Extract the (x, y) coordinate from the center of the cell holding the provided text.  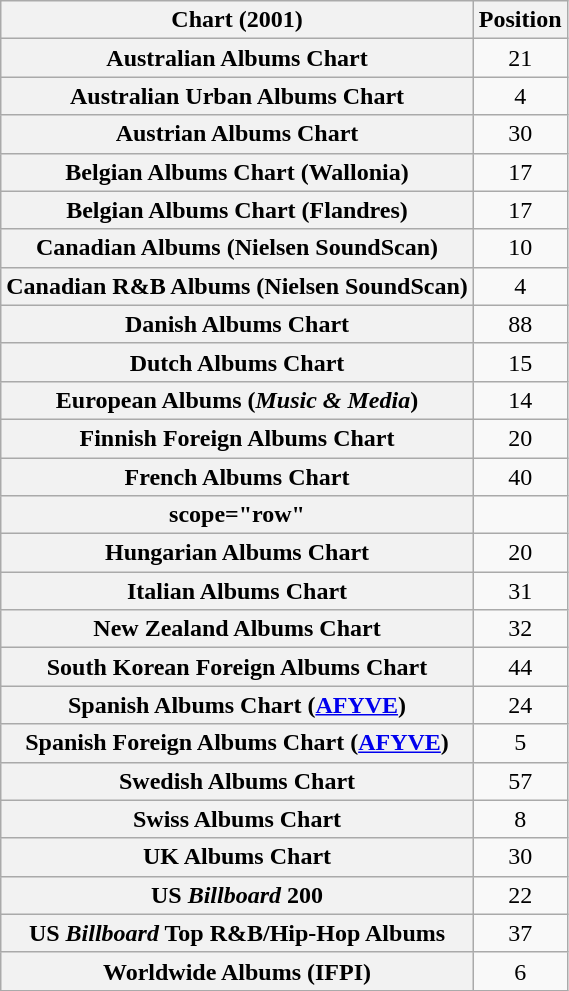
Canadian R&B Albums (Nielsen SoundScan) (238, 286)
37 (520, 933)
Position (520, 20)
European Albums (Music & Media) (238, 400)
24 (520, 705)
Australian Urban Albums Chart (238, 96)
US Billboard Top R&B/Hip-Hop Albums (238, 933)
South Korean Foreign Albums Chart (238, 667)
scope="row" (238, 515)
French Albums Chart (238, 477)
Belgian Albums Chart (Flandres) (238, 210)
31 (520, 591)
Worldwide Albums (IFPI) (238, 971)
8 (520, 819)
21 (520, 58)
14 (520, 400)
Austrian Albums Chart (238, 134)
5 (520, 743)
22 (520, 895)
44 (520, 667)
Belgian Albums Chart (Wallonia) (238, 172)
Australian Albums Chart (238, 58)
15 (520, 362)
40 (520, 477)
Italian Albums Chart (238, 591)
57 (520, 781)
Canadian Albums (Nielsen SoundScan) (238, 248)
Chart (2001) (238, 20)
6 (520, 971)
UK Albums Chart (238, 857)
Swedish Albums Chart (238, 781)
Finnish Foreign Albums Chart (238, 438)
Spanish Albums Chart (AFYVE) (238, 705)
Spanish Foreign Albums Chart (AFYVE) (238, 743)
Hungarian Albums Chart (238, 553)
New Zealand Albums Chart (238, 629)
Danish Albums Chart (238, 324)
US Billboard 200 (238, 895)
88 (520, 324)
Dutch Albums Chart (238, 362)
Swiss Albums Chart (238, 819)
10 (520, 248)
32 (520, 629)
